Scan for the cell matching the given text and deliver its [X, Y] coordinate at center. 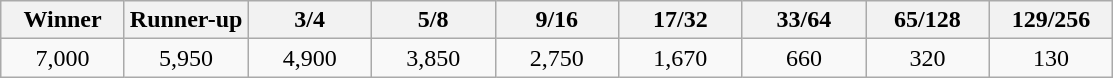
4,900 [310, 58]
9/16 [557, 20]
5,950 [186, 58]
33/64 [804, 20]
Winner [63, 20]
7,000 [63, 58]
2,750 [557, 58]
1,670 [681, 58]
660 [804, 58]
129/256 [1051, 20]
65/128 [928, 20]
17/32 [681, 20]
3,850 [433, 58]
130 [1051, 58]
3/4 [310, 20]
Runner-up [186, 20]
320 [928, 58]
5/8 [433, 20]
